Detect which cell encompasses the target text, then output its [X, Y] center coordinate. 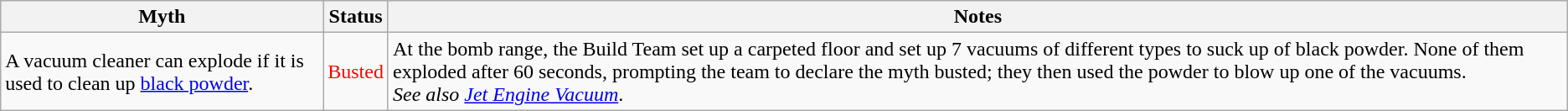
Notes [977, 17]
A vacuum cleaner can explode if it is used to clean up black powder. [162, 71]
Status [356, 17]
Busted [356, 71]
Myth [162, 17]
